Return the [x, y] coordinate for the center point of the cell that contains the specified text.  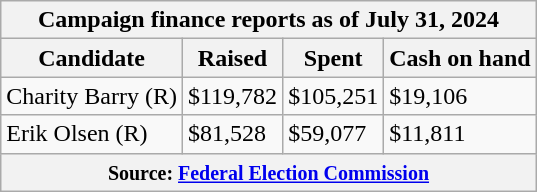
Erik Olsen (R) [92, 134]
Raised [232, 58]
$119,782 [232, 96]
Charity Barry (R) [92, 96]
$105,251 [334, 96]
Source: Federal Election Commission [268, 172]
Spent [334, 58]
$59,077 [334, 134]
$11,811 [460, 134]
$81,528 [232, 134]
$19,106 [460, 96]
Candidate [92, 58]
Cash on hand [460, 58]
Campaign finance reports as of July 31, 2024 [268, 20]
